Capture the cell that displays the provided text and extract its (x, y) central coordinate. 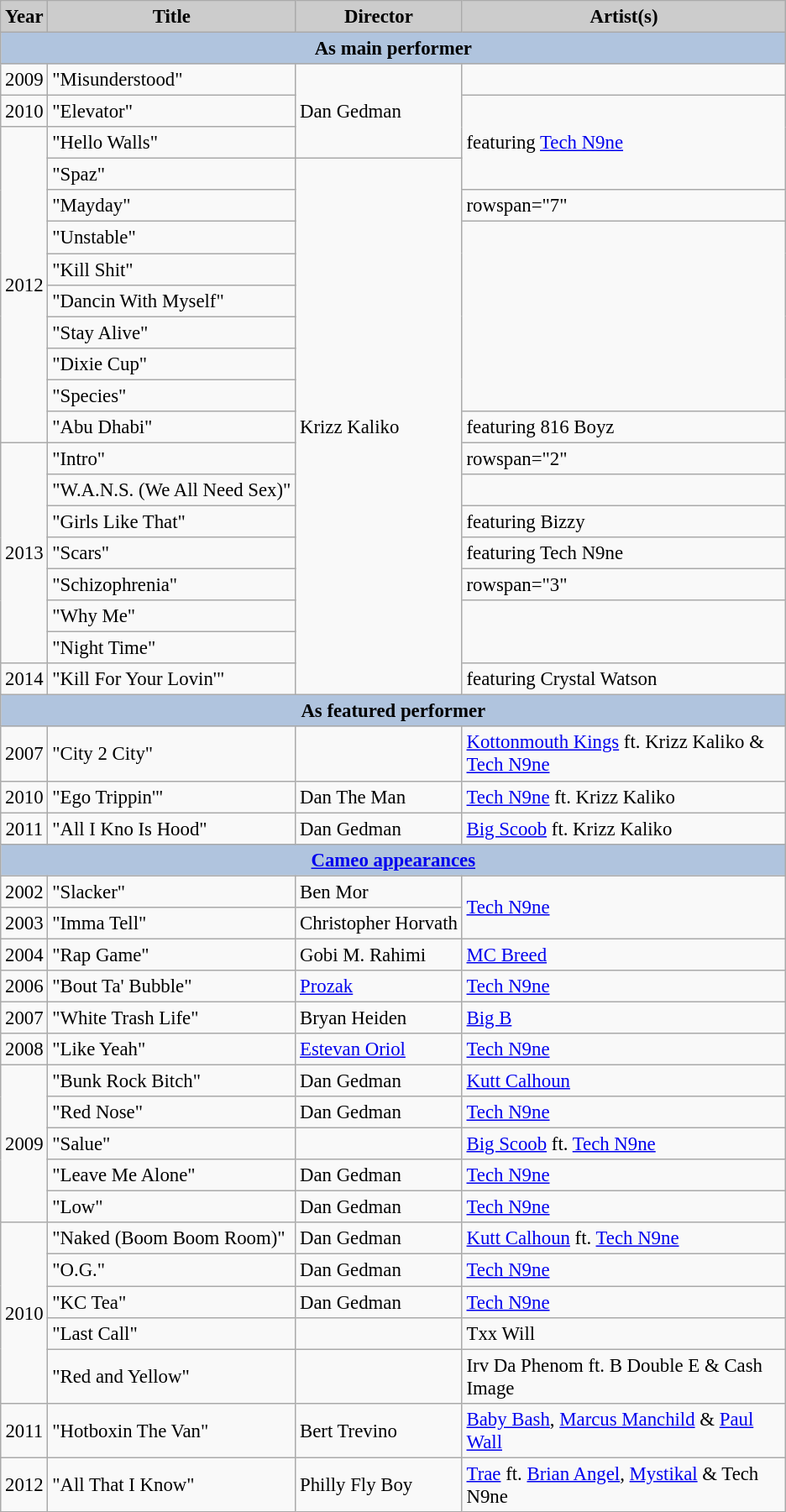
Kottonmouth Kings ft. Krizz Kaliko & Tech N9ne (624, 754)
Ben Mor (380, 892)
"All That I Know" (171, 1484)
Krizz Kaliko (380, 426)
"Intro" (171, 458)
"Dixie Cup" (171, 364)
"Imma Tell" (171, 923)
Cameo appearances (393, 860)
"City 2 City" (171, 754)
Dan The Man (380, 797)
"Rap Game" (171, 955)
Estevan Oriol (380, 1049)
"Mayday" (171, 206)
As featured performer (393, 711)
Director (380, 17)
rowspan="3" (624, 585)
"Leave Me Alone" (171, 1175)
2013 (24, 552)
"Red Nose" (171, 1112)
"Last Call" (171, 1333)
"Hotboxin The Van" (171, 1431)
"Misunderstood" (171, 80)
Trae ft. Brian Angel, Mystikal & Tech N9ne (624, 1484)
"Ego Trippin'" (171, 797)
Prozak (380, 986)
featuring Crystal Watson (624, 679)
"Spaz" (171, 175)
Big Scoob ft. Tech N9ne (624, 1144)
"O.G." (171, 1270)
Big B (624, 1018)
"Girls Like That" (171, 521)
Christopher Horvath (380, 923)
2004 (24, 955)
"Schizophrenia" (171, 585)
2003 (24, 923)
"Kill Shit" (171, 269)
Title (171, 17)
Bryan Heiden (380, 1018)
"Abu Dhabi" (171, 427)
2008 (24, 1049)
"Stay Alive" (171, 332)
Irv Da Phenom ft. B Double E & Cash Image (624, 1377)
rowspan="7" (624, 206)
"Kill For Your Lovin'" (171, 679)
Txx Will (624, 1333)
2006 (24, 986)
Kutt Calhoun (624, 1081)
Year (24, 17)
"Scars" (171, 553)
Bert Trevino (380, 1431)
"Hello Walls" (171, 143)
"Species" (171, 395)
Big Scoob ft. Krizz Kaliko (624, 829)
featuring Bizzy (624, 521)
rowspan="2" (624, 458)
featuring 816 Boyz (624, 427)
As main performer (393, 49)
MC Breed (624, 955)
Artist(s) (624, 17)
"Red and Yellow" (171, 1377)
"Naked (Boom Boom Room)" (171, 1238)
"Slacker" (171, 892)
Philly Fly Boy (380, 1484)
"Night Time" (171, 648)
2014 (24, 679)
Baby Bash, Marcus Manchild & Paul Wall (624, 1431)
Tech N9ne ft. Krizz Kaliko (624, 797)
"All I Kno Is Hood" (171, 829)
"Unstable" (171, 238)
"Dancin With Myself" (171, 301)
"Low" (171, 1207)
Gobi M. Rahimi (380, 955)
2002 (24, 892)
"White Trash Life" (171, 1018)
"Elevator" (171, 112)
"Why Me" (171, 616)
"Salue" (171, 1144)
Kutt Calhoun ft. Tech N9ne (624, 1238)
"Bout Ta' Bubble" (171, 986)
"KC Tea" (171, 1302)
"W.A.N.S. (We All Need Sex)" (171, 490)
"Bunk Rock Bitch" (171, 1081)
"Like Yeah" (171, 1049)
